Locate the cell with the specified text and output its [X, Y] center coordinate. 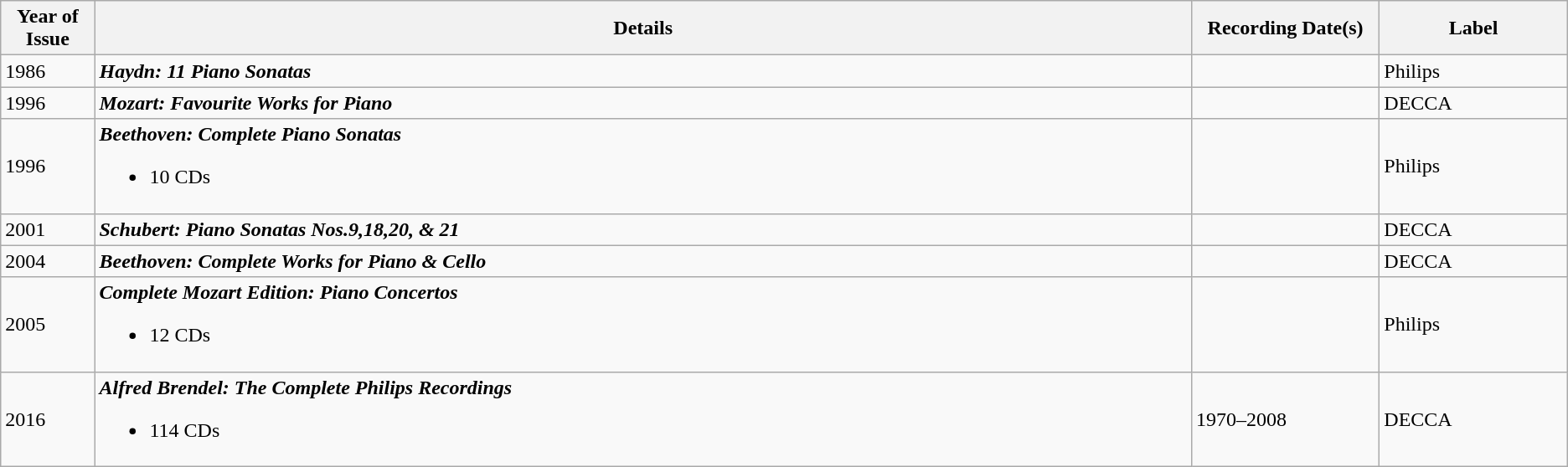
2005 [48, 325]
Recording Date(s) [1285, 28]
1986 [48, 71]
1970–2008 [1285, 418]
Label [1473, 28]
Details [643, 28]
Haydn: 11 Piano Sonatas [643, 71]
Complete Mozart Edition: Piano Concertos12 CDs [643, 325]
Schubert: Piano Sonatas Nos.9,18,20, & 21 [643, 229]
2001 [48, 229]
Mozart: Favourite Works for Piano [643, 103]
Alfred Brendel: The Complete Philips Recordings114 CDs [643, 418]
Beethoven: Complete Piano Sonatas10 CDs [643, 166]
2016 [48, 418]
2004 [48, 261]
Year of Issue [48, 28]
Beethoven: Complete Works for Piano & Cello [643, 261]
